Provide the (x, y) coordinate of the cell's center where the given text is located.  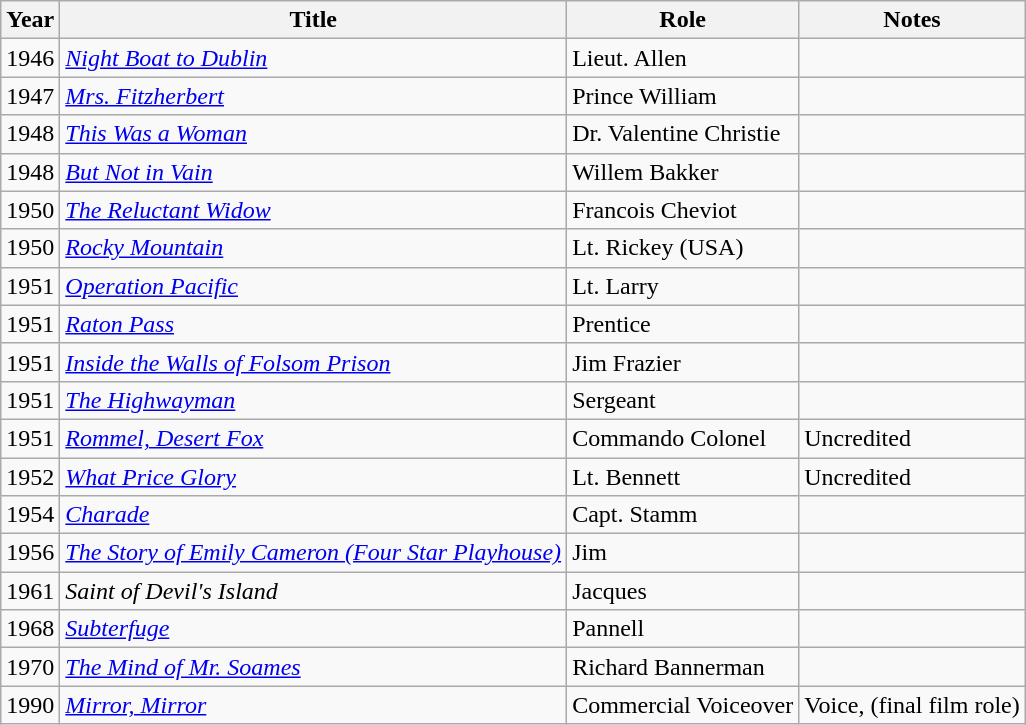
The Mind of Mr. Soames (314, 667)
Raton Pass (314, 324)
1961 (30, 591)
Jacques (683, 591)
Voice, (final film role) (912, 705)
This Was a Woman (314, 134)
Jim Frazier (683, 362)
The Reluctant Widow (314, 210)
Charade (314, 515)
1954 (30, 515)
Role (683, 20)
Prentice (683, 324)
1952 (30, 477)
Year (30, 20)
What Price Glory (314, 477)
Pannell (683, 629)
Dr. Valentine Christie (683, 134)
Sergeant (683, 400)
Lt. Rickey (USA) (683, 248)
Mrs. Fitzherbert (314, 96)
The Story of Emily Cameron (Four Star Playhouse) (314, 553)
Prince William (683, 96)
Lieut. Allen (683, 58)
But Not in Vain (314, 172)
1947 (30, 96)
The Highwayman (314, 400)
Richard Bannerman (683, 667)
1990 (30, 705)
Saint of Devil's Island (314, 591)
1956 (30, 553)
Lt. Bennett (683, 477)
Inside the Walls of Folsom Prison (314, 362)
Commando Colonel (683, 438)
Operation Pacific (314, 286)
Notes (912, 20)
1968 (30, 629)
Rommel, Desert Fox (314, 438)
1970 (30, 667)
Subterfuge (314, 629)
Rocky Mountain (314, 248)
Jim (683, 553)
Night Boat to Dublin (314, 58)
Lt. Larry (683, 286)
Title (314, 20)
Willem Bakker (683, 172)
Commercial Voiceover (683, 705)
1946 (30, 58)
Capt. Stamm (683, 515)
Mirror, Mirror (314, 705)
Francois Cheviot (683, 210)
